Search for the cell housing the specified text and yield its (X, Y) center coordinate. 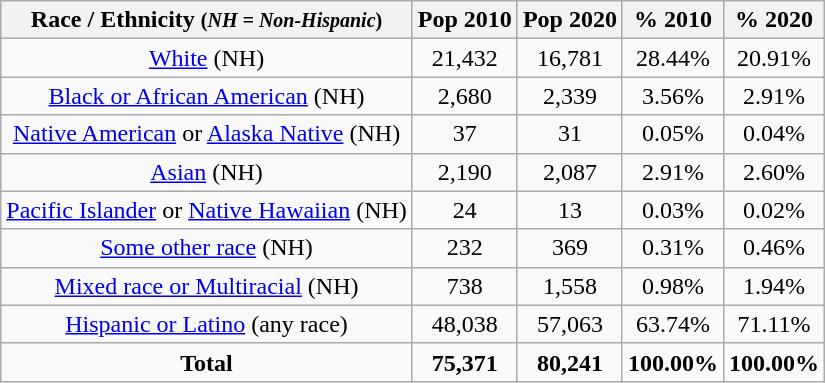
Pop 2010 (464, 20)
1.94% (774, 286)
% 2020 (774, 20)
28.44% (672, 58)
369 (570, 248)
3.56% (672, 96)
Asian (NH) (207, 172)
80,241 (570, 362)
Black or African American (NH) (207, 96)
% 2010 (672, 20)
Hispanic or Latino (any race) (207, 324)
21,432 (464, 58)
0.31% (672, 248)
24 (464, 210)
48,038 (464, 324)
White (NH) (207, 58)
Native American or Alaska Native (NH) (207, 134)
0.04% (774, 134)
Some other race (NH) (207, 248)
2,680 (464, 96)
2,190 (464, 172)
75,371 (464, 362)
57,063 (570, 324)
1,558 (570, 286)
0.98% (672, 286)
2,339 (570, 96)
2,087 (570, 172)
738 (464, 286)
0.05% (672, 134)
232 (464, 248)
31 (570, 134)
37 (464, 134)
0.02% (774, 210)
Pacific Islander or Native Hawaiian (NH) (207, 210)
63.74% (672, 324)
16,781 (570, 58)
13 (570, 210)
0.46% (774, 248)
Race / Ethnicity (NH = Non-Hispanic) (207, 20)
20.91% (774, 58)
71.11% (774, 324)
0.03% (672, 210)
Mixed race or Multiracial (NH) (207, 286)
2.60% (774, 172)
Total (207, 362)
Pop 2020 (570, 20)
